Locate the cell with the specified text and output its [X, Y] center coordinate. 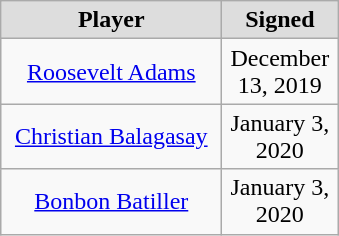
Christian Balagasay [112, 136]
Roosevelt Adams [112, 72]
Signed [280, 20]
Bonbon Batiller [112, 202]
December 13, 2019 [280, 72]
Player [112, 20]
